Output the (X, Y) coordinate of the center of the cell containing the given text.  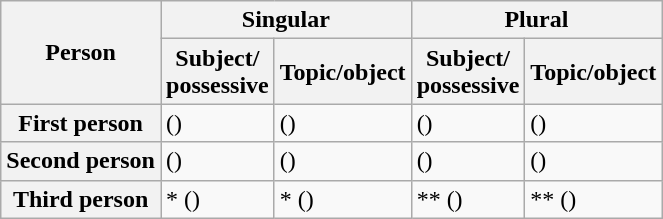
Singular (286, 20)
Person (81, 52)
Plural (536, 20)
Third person (81, 199)
Second person (81, 161)
First person (81, 123)
